Return (X, Y) of the center of cell containing provided text 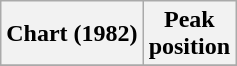
Chart (1982) (72, 34)
Peakposition (189, 34)
